Return [X, Y] of the center of cell containing provided text 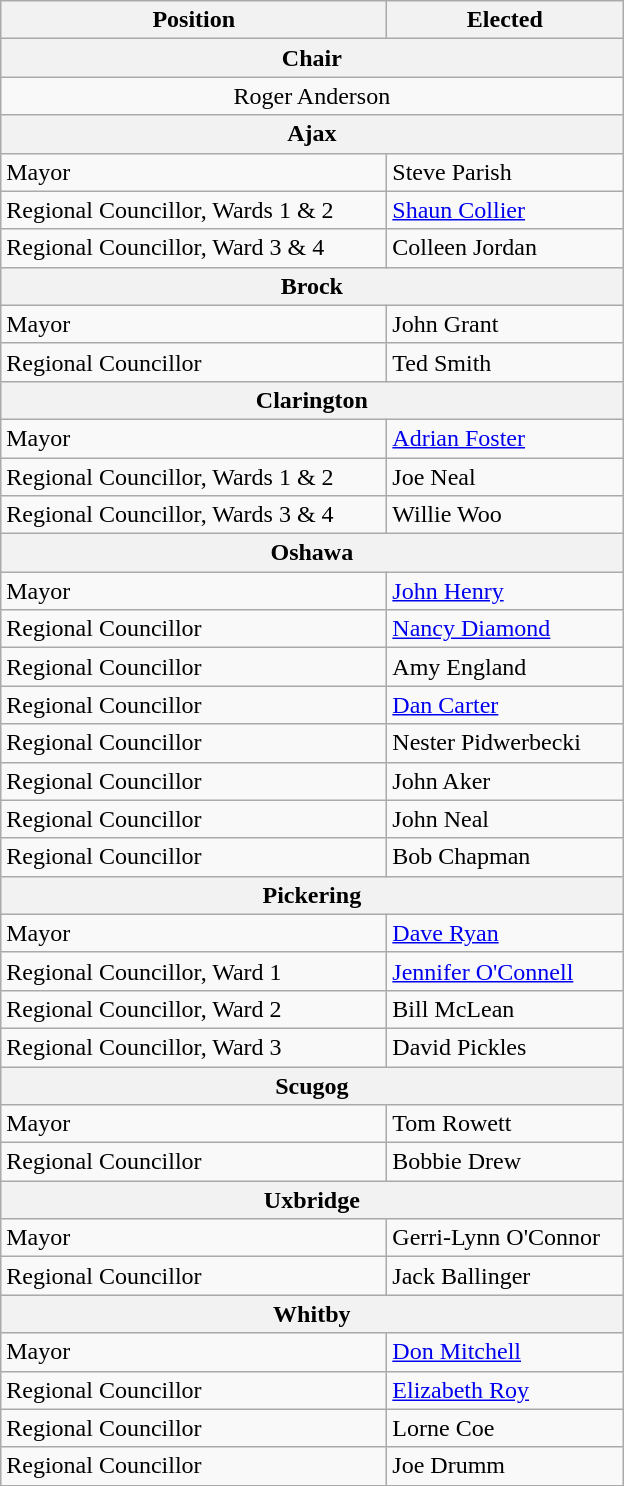
Jennifer O'Connell [505, 971]
Shaun Collier [505, 210]
John Neal [505, 819]
Regional Councillor, Wards 3 & 4 [194, 515]
Regional Councillor, Ward 3 [194, 1047]
Tom Rowett [505, 1124]
John Henry [505, 591]
Dan Carter [505, 705]
Adrian Foster [505, 438]
Pickering [312, 895]
Scugog [312, 1085]
Nester Pidwerbecki [505, 743]
Nancy Diamond [505, 629]
Joe Neal [505, 477]
Bill McLean [505, 1009]
Regional Councillor, Ward 3 & 4 [194, 248]
Gerri-Lynn O'Connor [505, 1238]
Amy England [505, 667]
Chair [312, 58]
John Grant [505, 324]
Ted Smith [505, 362]
Joe Drumm [505, 1466]
Elected [505, 20]
Brock [312, 286]
David Pickles [505, 1047]
Position [194, 20]
Colleen Jordan [505, 248]
Ajax [312, 134]
Elizabeth Roy [505, 1390]
Jack Ballinger [505, 1276]
John Aker [505, 781]
Whitby [312, 1314]
Uxbridge [312, 1200]
Steve Parish [505, 172]
Willie Woo [505, 515]
Regional Councillor, Ward 2 [194, 1009]
Clarington [312, 400]
Lorne Coe [505, 1428]
Oshawa [312, 553]
Bob Chapman [505, 857]
Bobbie Drew [505, 1162]
Regional Councillor, Ward 1 [194, 971]
Don Mitchell [505, 1352]
Dave Ryan [505, 933]
Roger Anderson [312, 96]
